Search for the cell housing the specified text and yield its (X, Y) center coordinate. 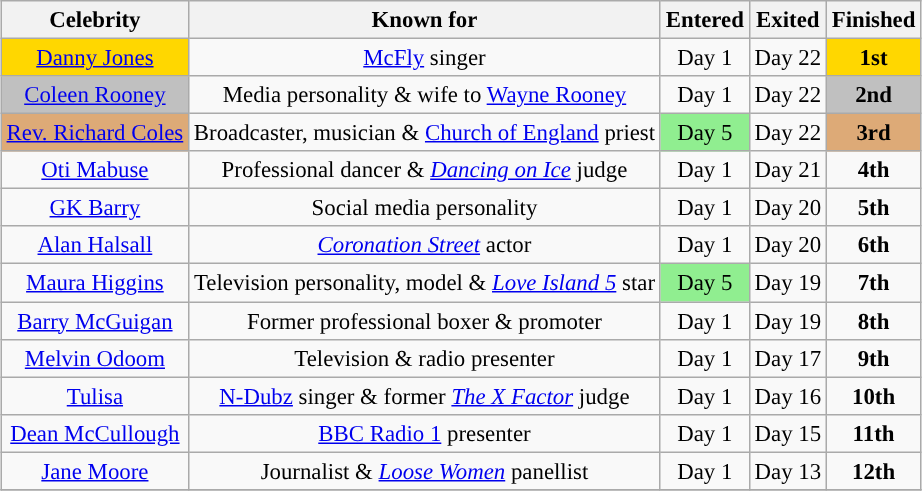
9th (873, 358)
Dean McCullough (94, 433)
GK Barry (94, 208)
2nd (873, 95)
Day 16 (788, 396)
Day 15 (788, 433)
Danny Jones (94, 57)
Maura Higgins (94, 283)
Melvin Odoom (94, 358)
1st (873, 57)
Former professional boxer & promoter (425, 321)
Entered (704, 20)
4th (873, 170)
Tulisa (94, 396)
Television personality, model & Love Island 5 star (425, 283)
Broadcaster, musician & Church of England priest (425, 133)
7th (873, 283)
Exited (788, 20)
Coleen Rooney (94, 95)
5th (873, 208)
Oti Mabuse (94, 170)
Journalist & Loose Women panellist (425, 471)
Finished (873, 20)
N-Dubz singer & former The X Factor judge (425, 396)
Known for (425, 20)
BBC Radio 1 presenter (425, 433)
11th (873, 433)
McFly singer (425, 57)
8th (873, 321)
Television & radio presenter (425, 358)
Day 13 (788, 471)
12th (873, 471)
10th (873, 396)
Social media personality (425, 208)
Media personality & wife to Wayne Rooney (425, 95)
Day 17 (788, 358)
Celebrity (94, 20)
Rev. Richard Coles (94, 133)
3rd (873, 133)
Barry McGuigan (94, 321)
Alan Halsall (94, 245)
Jane Moore (94, 471)
Coronation Street actor (425, 245)
Day 21 (788, 170)
Professional dancer & Dancing on Ice judge (425, 170)
6th (873, 245)
